Capture the cell that displays the provided text and extract its [X, Y] central coordinate. 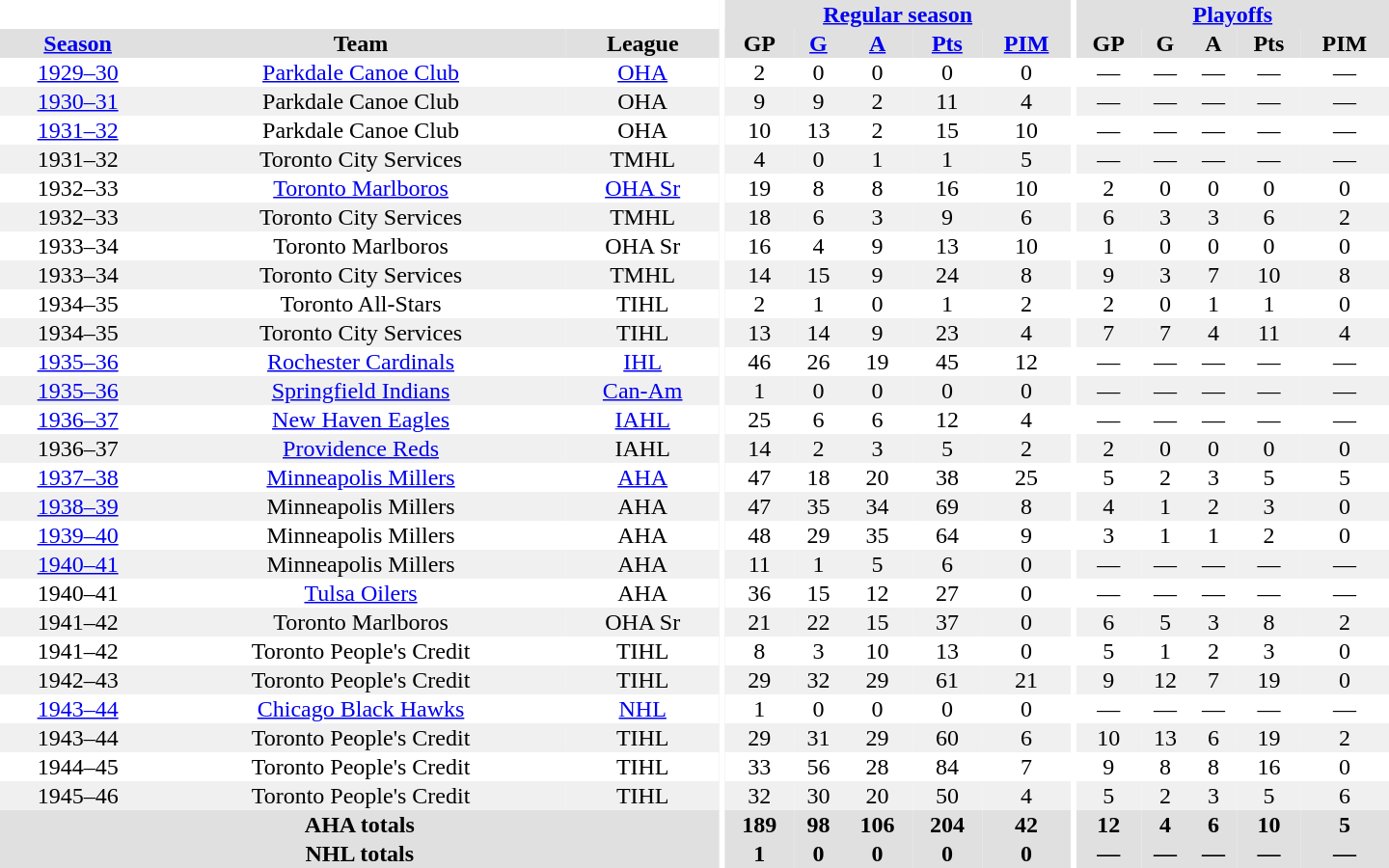
1929–30 [77, 72]
Tulsa Oilers [361, 593]
56 [818, 767]
1944–45 [77, 767]
61 [947, 680]
Can-Am [642, 391]
Providence Reds [361, 448]
46 [759, 362]
204 [947, 825]
37 [947, 622]
69 [947, 506]
60 [947, 738]
33 [759, 767]
Team [361, 43]
1939–40 [77, 535]
42 [1026, 825]
New Haven Eagles [361, 420]
1942–43 [77, 680]
30 [818, 796]
84 [947, 767]
23 [947, 333]
AHA totals [360, 825]
28 [877, 767]
Season [77, 43]
106 [877, 825]
1930–31 [77, 101]
Toronto All-Stars [361, 304]
Chicago Black Hawks [361, 709]
1945–46 [77, 796]
31 [818, 738]
38 [947, 477]
64 [947, 535]
27 [947, 593]
45 [947, 362]
48 [759, 535]
Playoffs [1233, 14]
Regular season [897, 14]
36 [759, 593]
98 [818, 825]
NHL totals [360, 854]
34 [877, 506]
Rochester Cardinals [361, 362]
IHL [642, 362]
189 [759, 825]
Springfield Indians [361, 391]
50 [947, 796]
24 [947, 275]
NHL [642, 709]
1937–38 [77, 477]
1938–39 [77, 506]
26 [818, 362]
22 [818, 622]
League [642, 43]
